Search for the cell housing the specified text and yield its (x, y) center coordinate. 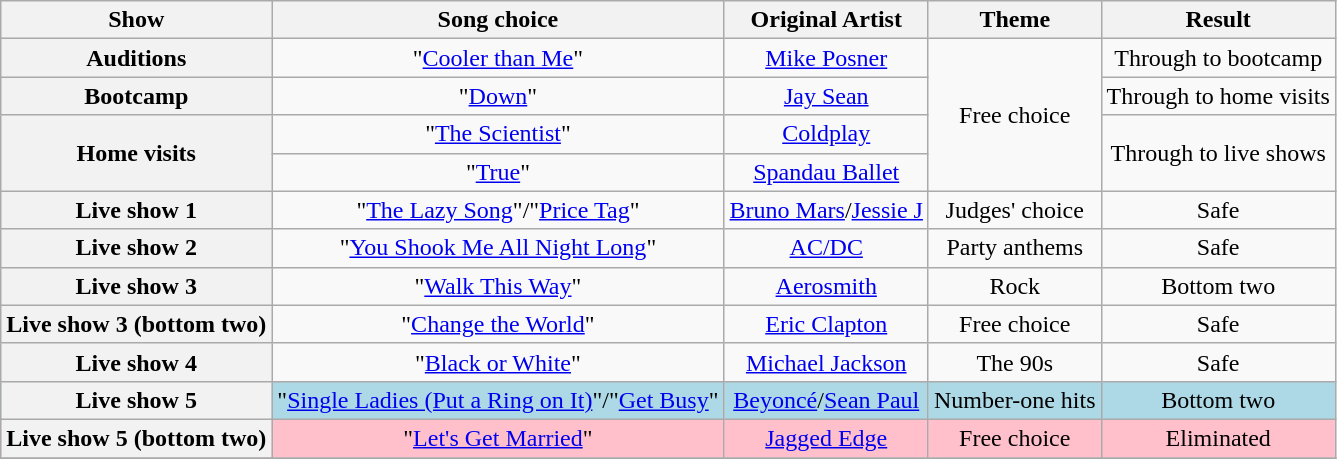
Live show 3 (136, 286)
Bruno Mars/Jessie J (826, 210)
Mike Posner (826, 58)
Party anthems (1014, 248)
Michael Jackson (826, 362)
"Walk This Way" (498, 286)
Through to home visits (1218, 96)
Live show 3 (bottom two) (136, 324)
"The Lazy Song"/"Price Tag" (498, 210)
Eric Clapton (826, 324)
"Cooler than Me" (498, 58)
Result (1218, 20)
The 90s (1014, 362)
Jay Sean (826, 96)
Live show 2 (136, 248)
Through to live shows (1218, 153)
"Change the World" (498, 324)
Aerosmith (826, 286)
"You Shook Me All Night Long" (498, 248)
Live show 4 (136, 362)
Live show 5 (bottom two) (136, 438)
Live show 1 (136, 210)
Eliminated (1218, 438)
Spandau Ballet (826, 172)
Jagged Edge (826, 438)
"Single Ladies (Put a Ring on It)"/"Get Busy" (498, 400)
Home visits (136, 153)
Number-one hits (1014, 400)
Original Artist (826, 20)
"True" (498, 172)
Judges' choice (1014, 210)
Show (136, 20)
Bootcamp (136, 96)
Theme (1014, 20)
Rock (1014, 286)
Beyoncé/Sean Paul (826, 400)
"Black or White" (498, 362)
Auditions (136, 58)
"Let's Get Married" (498, 438)
"Down" (498, 96)
AC/DC (826, 248)
Live show 5 (136, 400)
"The Scientist" (498, 134)
Through to bootcamp (1218, 58)
Song choice (498, 20)
Coldplay (826, 134)
